Provide the (x, y) coordinate of the cell's center where the given text is located.  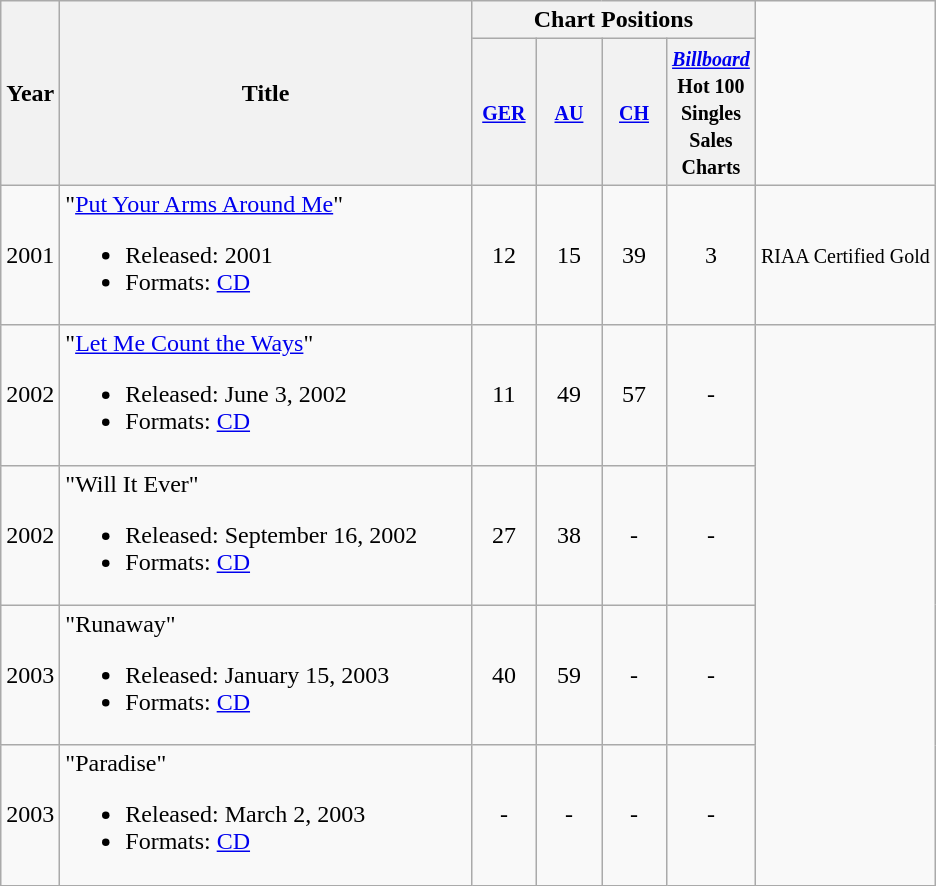
57 (634, 395)
"Will It Ever"Released: September 16, 2002Formats: CD (266, 535)
12 (504, 255)
3 (712, 255)
Year (30, 93)
"Runaway"Released: January 15, 2003Formats: CD (266, 675)
"Put Your Arms Around Me"Released: 2001Formats: CD (266, 255)
"Paradise"Released: March 2, 2003Formats: CD (266, 815)
RIAA Certified Gold (845, 255)
39 (634, 255)
27 (504, 535)
Chart Positions (613, 20)
11 (504, 395)
GER (504, 112)
49 (568, 395)
"Let Me Count the Ways"Released: June 3, 2002Formats: CD (266, 395)
15 (568, 255)
Billboard Hot 100 Singles Sales Charts (712, 112)
59 (568, 675)
Title (266, 93)
AU (568, 112)
38 (568, 535)
CH (634, 112)
40 (504, 675)
2001 (30, 255)
